Locate the cell with the specified text and output its (x, y) center coordinate. 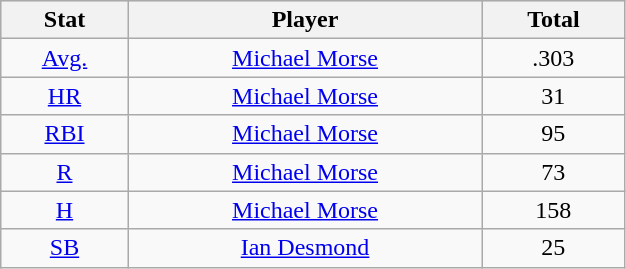
HR (65, 96)
RBI (65, 134)
73 (554, 172)
R (65, 172)
Player (305, 20)
25 (554, 248)
H (65, 210)
31 (554, 96)
Avg. (65, 58)
Ian Desmond (305, 248)
.303 (554, 58)
95 (554, 134)
SB (65, 248)
Stat (65, 20)
Total (554, 20)
158 (554, 210)
